Extract the [x, y] coordinate from the center of the cell holding the provided text.  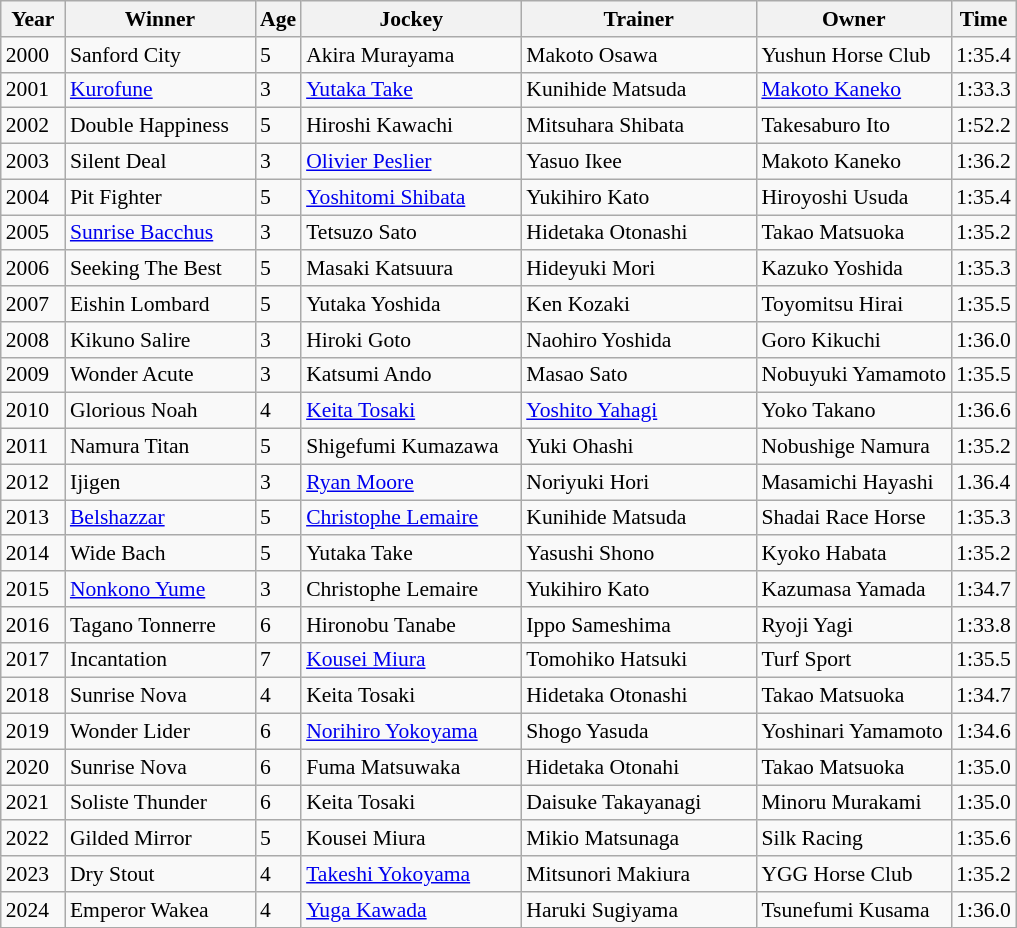
Mitsunori Makiura [638, 874]
2009 [33, 375]
Yoshitomi Shibata [411, 197]
Takesaburo Ito [854, 126]
Yoshinari Yamamoto [854, 732]
2023 [33, 874]
Kazuko Yoshida [854, 269]
Wide Bach [160, 554]
Kyoko Habata [854, 554]
Tsunefumi Kusama [854, 910]
Winner [160, 19]
2022 [33, 839]
Makoto Osawa [638, 55]
Olivier Peslier [411, 162]
Sunrise Bacchus [160, 233]
Trainer [638, 19]
Hironobu Tanabe [411, 625]
Wonder Lider [160, 732]
Katsumi Ando [411, 375]
Ryan Moore [411, 482]
Dry Stout [160, 874]
Incantation [160, 660]
Soliste Thunder [160, 803]
Double Happiness [160, 126]
2020 [33, 767]
2000 [33, 55]
2013 [33, 518]
Yasushi Shono [638, 554]
Yushun Horse Club [854, 55]
2024 [33, 910]
1:36.2 [984, 162]
Gilded Mirror [160, 839]
Takeshi Yokoyama [411, 874]
2003 [33, 162]
2006 [33, 269]
1.36.4 [984, 482]
Jockey [411, 19]
Haruki Sugiyama [638, 910]
Tetsuzo Sato [411, 233]
2007 [33, 304]
2018 [33, 696]
Kurofune [160, 90]
2012 [33, 482]
Hiroyoshi Usuda [854, 197]
2001 [33, 90]
Year [33, 19]
1:33.3 [984, 90]
Shadai Race Horse [854, 518]
Glorious Noah [160, 411]
Sanford City [160, 55]
Nobuyuki Yamamoto [854, 375]
Mitsuhara Shibata [638, 126]
Kikuno Salire [160, 340]
Ippo Sameshima [638, 625]
Wonder Acute [160, 375]
Seeking The Best [160, 269]
Emperor Wakea [160, 910]
Owner [854, 19]
7 [278, 660]
Goro Kikuchi [854, 340]
Yutaka Yoshida [411, 304]
Yoshito Yahagi [638, 411]
Ken Kozaki [638, 304]
Hiroki Goto [411, 340]
Yasuo Ikee [638, 162]
Shogo Yasuda [638, 732]
Age [278, 19]
Minoru Murakami [854, 803]
1:52.2 [984, 126]
2016 [33, 625]
Yuga Kawada [411, 910]
2021 [33, 803]
Namura Titan [160, 447]
Turf Sport [854, 660]
2005 [33, 233]
Daisuke Takayanagi [638, 803]
Norihiro Yokoyama [411, 732]
Silk Racing [854, 839]
Tomohiko Hatsuki [638, 660]
Toyomitsu Hirai [854, 304]
Pit Fighter [160, 197]
Mikio Matsunaga [638, 839]
Hideyuki Mori [638, 269]
Masamichi Hayashi [854, 482]
2015 [33, 589]
2017 [33, 660]
YGG Horse Club [854, 874]
Naohiro Yoshida [638, 340]
Ryoji Yagi [854, 625]
1:33.8 [984, 625]
2004 [33, 197]
Nonkono Yume [160, 589]
Time [984, 19]
Belshazzar [160, 518]
Akira Murayama [411, 55]
2014 [33, 554]
Noriyuki Hori [638, 482]
Fuma Matsuwaka [411, 767]
Yuki Ohashi [638, 447]
Eishin Lombard [160, 304]
1:35.6 [984, 839]
2019 [33, 732]
Tagano Tonnerre [160, 625]
1:34.6 [984, 732]
1:36.6 [984, 411]
Silent Deal [160, 162]
2011 [33, 447]
Hidetaka Otonahi [638, 767]
Ijigen [160, 482]
Kazumasa Yamada [854, 589]
Hiroshi Kawachi [411, 126]
2002 [33, 126]
2010 [33, 411]
2008 [33, 340]
Masaki Katsuura [411, 269]
Yoko Takano [854, 411]
Masao Sato [638, 375]
Shigefumi Kumazawa [411, 447]
Nobushige Namura [854, 447]
